Find where the given text appears and provide that cell's center as [x, y] coordinate. 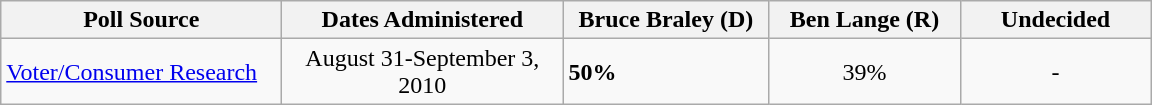
Dates Administered [422, 20]
- [1056, 72]
August 31-September 3, 2010 [422, 72]
Ben Lange (R) [864, 20]
Undecided [1056, 20]
Bruce Braley (D) [666, 20]
Voter/Consumer Research [142, 72]
50% [666, 72]
Poll Source [142, 20]
39% [864, 72]
